For the text-containing cell, return its midpoint in [X, Y] coordinate format. 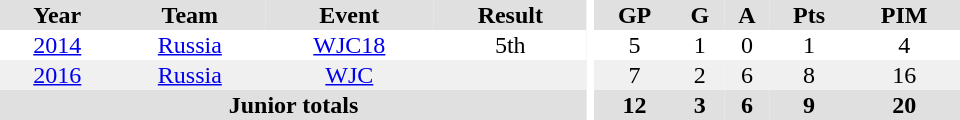
G [700, 15]
2016 [58, 75]
20 [904, 105]
8 [810, 75]
Team [190, 15]
Event [349, 15]
7 [635, 75]
WJC [349, 75]
5th [511, 45]
Pts [810, 15]
Result [511, 15]
16 [904, 75]
Year [58, 15]
PIM [904, 15]
4 [904, 45]
Junior totals [294, 105]
9 [810, 105]
0 [747, 45]
2014 [58, 45]
5 [635, 45]
A [747, 15]
3 [700, 105]
WJC18 [349, 45]
12 [635, 105]
GP [635, 15]
2 [700, 75]
